Return the (X, Y) coordinate for the center point of the cell that contains the specified text.  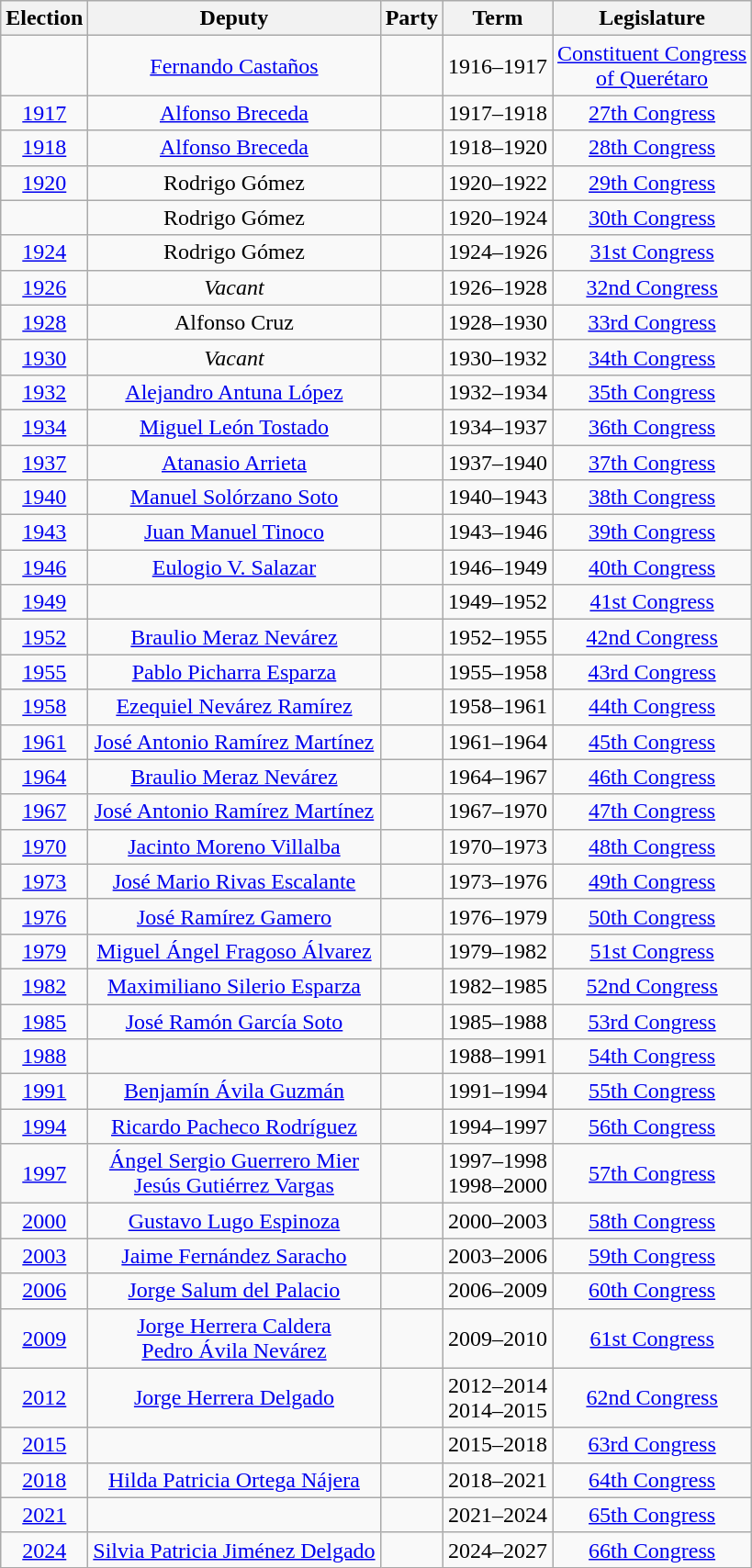
1958–1961 (498, 707)
59th Congress (652, 1256)
2021–2024 (498, 1515)
1949–1952 (498, 602)
Manuel Solórzano Soto (234, 498)
1982 (44, 986)
1964 (44, 777)
46th Congress (652, 777)
1943–1946 (498, 532)
55th Congress (652, 1092)
1997–19981998–2000 (498, 1173)
47th Congress (652, 812)
62nd Congress (652, 1397)
José Ramírez Gamero (234, 916)
35th Congress (652, 392)
1928 (44, 322)
65th Congress (652, 1515)
Alejandro Antuna López (234, 392)
Jorge Salum del Palacio (234, 1291)
1932–1934 (498, 392)
1920–1922 (498, 183)
1930 (44, 357)
1937–1940 (498, 462)
Jorge Herrera CalderaPedro Ávila Nevárez (234, 1338)
1964–1967 (498, 777)
29th Congress (652, 183)
48th Congress (652, 846)
32nd Congress (652, 287)
39th Congress (652, 532)
1946–1949 (498, 567)
2000–2003 (498, 1221)
Legislature (652, 18)
1926 (44, 287)
1946 (44, 567)
1949 (44, 602)
1991–1994 (498, 1092)
2003 (44, 1256)
38th Congress (652, 498)
Jacinto Moreno Villalba (234, 846)
2024 (44, 1550)
1970 (44, 846)
42nd Congress (652, 637)
Juan Manuel Tinoco (234, 532)
Pablo Picharra Esparza (234, 672)
1997 (44, 1173)
1970–1973 (498, 846)
41st Congress (652, 602)
2003–2006 (498, 1256)
1985–1988 (498, 1022)
50th Congress (652, 916)
Hilda Patricia Ortega Nájera (234, 1480)
1940 (44, 498)
33rd Congress (652, 322)
1979–1982 (498, 951)
40th Congress (652, 567)
1976–1979 (498, 916)
2009 (44, 1338)
Ricardo Pacheco Rodríguez (234, 1126)
1952–1955 (498, 637)
1967–1970 (498, 812)
1967 (44, 812)
Ezequiel Nevárez Ramírez (234, 707)
Term (498, 18)
Fernando Castaños (234, 66)
Maximiliano Silerio Esparza (234, 986)
43rd Congress (652, 672)
61st Congress (652, 1338)
1988–1991 (498, 1057)
54th Congress (652, 1057)
52nd Congress (652, 986)
1917–1918 (498, 113)
2012–2014 2014–2015 (498, 1397)
1961–1964 (498, 742)
1994–1997 (498, 1126)
58th Congress (652, 1221)
56th Congress (652, 1126)
1920–1924 (498, 218)
49th Congress (652, 881)
1952 (44, 637)
1988 (44, 1057)
30th Congress (652, 218)
1930–1932 (498, 357)
2009–2010 (498, 1338)
Jaime Fernández Saracho (234, 1256)
1961 (44, 742)
2012 (44, 1397)
37th Congress (652, 462)
1973 (44, 881)
Ángel Sergio Guerrero MierJesús Gutiérrez Vargas (234, 1173)
63rd Congress (652, 1445)
2015–2018 (498, 1445)
Party (411, 18)
José Mario Rivas Escalante (234, 881)
1918–1920 (498, 148)
Atanasio Arrieta (234, 462)
60th Congress (652, 1291)
1934 (44, 427)
2006 (44, 1291)
28th Congress (652, 148)
Constituent Congressof Querétaro (652, 66)
Miguel Ángel Fragoso Álvarez (234, 951)
2021 (44, 1515)
Miguel León Tostado (234, 427)
64th Congress (652, 1480)
1934–1937 (498, 427)
27th Congress (652, 113)
1985 (44, 1022)
1924–1926 (498, 252)
1955–1958 (498, 672)
1940–1943 (498, 498)
1994 (44, 1126)
2018 (44, 1480)
1918 (44, 148)
Gustavo Lugo Espinoza (234, 1221)
51st Congress (652, 951)
2024–2027 (498, 1550)
2000 (44, 1221)
José Ramón García Soto (234, 1022)
1920 (44, 183)
Benjamín Ávila Guzmán (234, 1092)
1958 (44, 707)
1932 (44, 392)
1916–1917 (498, 66)
1991 (44, 1092)
Alfonso Cruz (234, 322)
1973–1976 (498, 881)
53rd Congress (652, 1022)
1917 (44, 113)
31st Congress (652, 252)
2015 (44, 1445)
2006–2009 (498, 1291)
1943 (44, 532)
1928–1930 (498, 322)
Jorge Herrera Delgado (234, 1397)
1937 (44, 462)
1976 (44, 916)
36th Congress (652, 427)
Silvia Patricia Jiménez Delgado (234, 1550)
1926–1928 (498, 287)
Deputy (234, 18)
57th Congress (652, 1173)
45th Congress (652, 742)
1979 (44, 951)
1924 (44, 252)
Eulogio V. Salazar (234, 567)
34th Congress (652, 357)
66th Congress (652, 1550)
2018–2021 (498, 1480)
Election (44, 18)
1982–1985 (498, 986)
1955 (44, 672)
44th Congress (652, 707)
